Scan for the cell matching the given text and deliver its (x, y) coordinate at center. 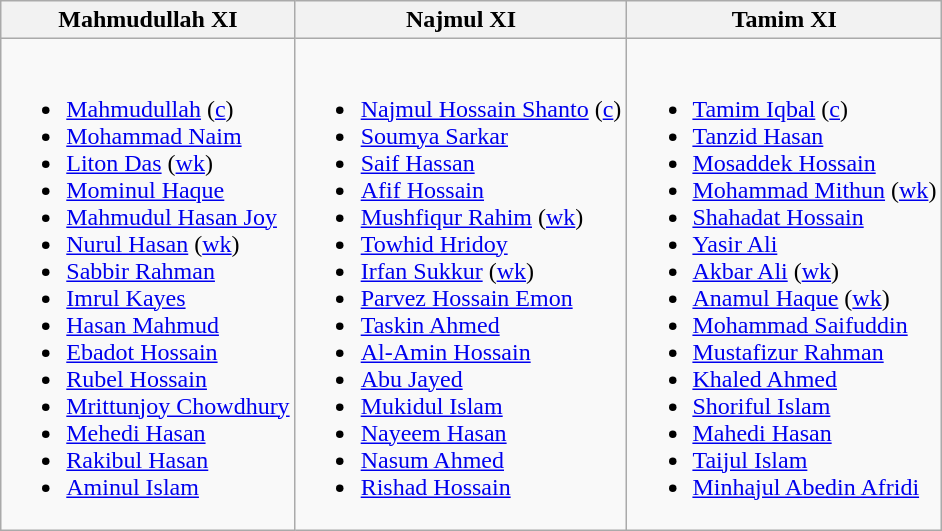
Najmul XI (461, 20)
Mahmudullah XI (148, 20)
Tamim XI (784, 20)
